Determine the [X, Y] coordinate at the center of the cell enclosing the given text.  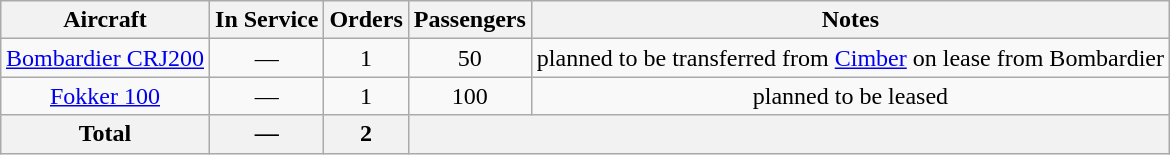
Bombardier CRJ200 [104, 58]
Aircraft [104, 20]
50 [470, 58]
Total [104, 134]
planned to be leased [850, 96]
Passengers [470, 20]
2 [366, 134]
100 [470, 96]
Fokker 100 [104, 96]
In Service [267, 20]
Orders [366, 20]
Notes [850, 20]
planned to be transferred from Cimber on lease from Bombardier [850, 58]
